For the text-containing cell, return its midpoint in (x, y) coordinate format. 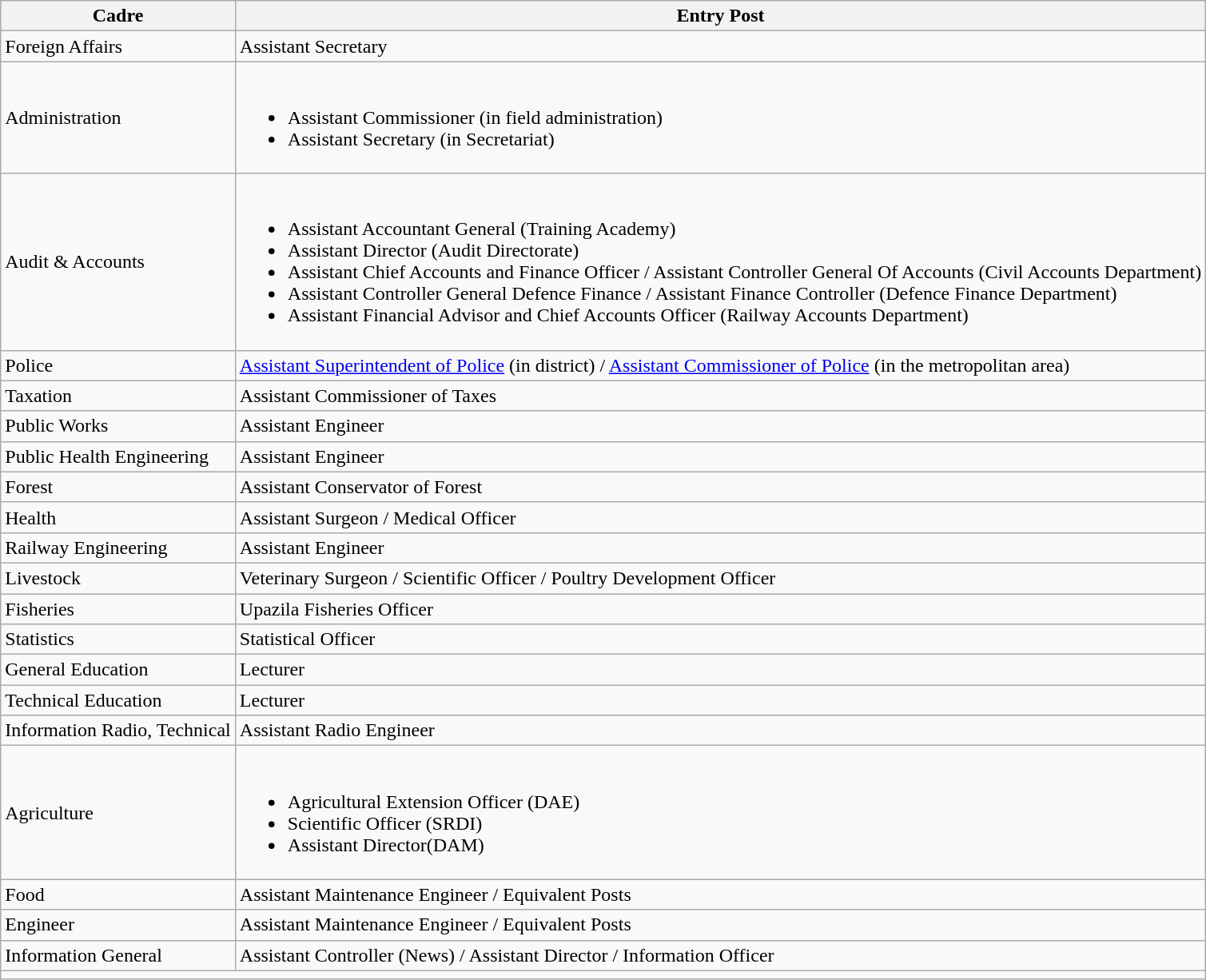
Assistant Commissioner of Taxes (720, 396)
Information Radio, Technical (118, 731)
Administration (118, 118)
Livestock (118, 578)
Assistant Surgeon / Medical Officer (720, 517)
Agricultural Extension Officer (DAE)Scientific Officer (SRDI)Assistant Director(DAM) (720, 812)
Audit & Accounts (118, 262)
Public Works (118, 426)
General Education (118, 670)
Fisheries (118, 608)
Railway Engineering (118, 548)
Statistical Officer (720, 639)
Technical Education (118, 700)
Public Health Engineering (118, 456)
Food (118, 894)
Assistant Conservator of Forest (720, 487)
Assistant Commissioner (in field administration)Assistant Secretary (in Secretariat) (720, 118)
Veterinary Surgeon / Scientific Officer / Poultry Development Officer (720, 578)
Information General (118, 955)
Police (118, 365)
Agriculture (118, 812)
Assistant Controller (News) / Assistant Director / Information Officer (720, 955)
Assistant Superintendent of Police (in district) / Assistant Commissioner of Police (in the metropolitan area) (720, 365)
Assistant Radio Engineer (720, 731)
Forest (118, 487)
Cadre (118, 16)
Entry Post (720, 16)
Upazila Fisheries Officer (720, 608)
Statistics (118, 639)
Assistant Secretary (720, 46)
Taxation (118, 396)
Health (118, 517)
Foreign Affairs (118, 46)
Engineer (118, 925)
